Provide the (x, y) coordinate of the cell's center where the given text is located.  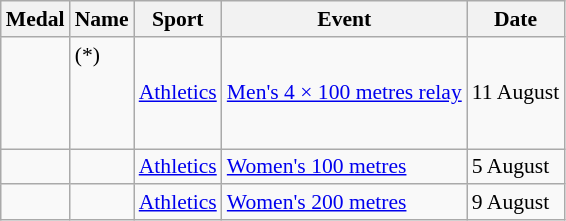
9 August (516, 203)
Event (344, 19)
5 August (516, 167)
11 August (516, 93)
Women's 100 metres (344, 167)
Sport (178, 19)
(*) (102, 93)
Date (516, 19)
Name (102, 19)
Men's 4 × 100 metres relay (344, 93)
Women's 200 metres (344, 203)
Medal (36, 19)
